From the cell containing the given text, extract its center point as (X, Y) coordinate. 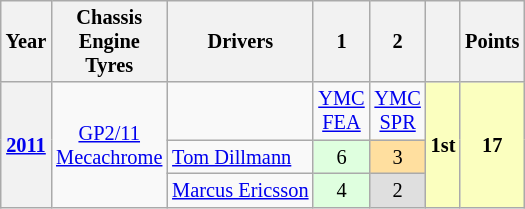
YMCFEA (341, 111)
Points (492, 41)
YMCSPR (398, 111)
1st (444, 144)
3 (398, 157)
Year (26, 41)
2011 (26, 144)
1 (341, 41)
Tom Dillmann (240, 157)
Marcus Ericsson (240, 190)
4 (341, 190)
GP2/11Mecachrome (109, 144)
6 (341, 157)
Drivers (240, 41)
ChassisEngineTyres (109, 41)
17 (492, 144)
